From the cell containing the given text, extract its center point as (x, y) coordinate. 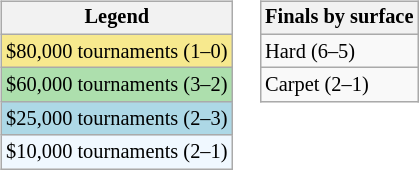
$10,000 tournaments (2–1) (116, 152)
$80,000 tournaments (1–0) (116, 51)
$60,000 tournaments (3–2) (116, 85)
Finals by surface (339, 18)
$25,000 tournaments (2–3) (116, 119)
Legend (116, 18)
Carpet (2–1) (339, 85)
Hard (6–5) (339, 51)
